Scan for the cell matching the given text and deliver its [X, Y] coordinate at center. 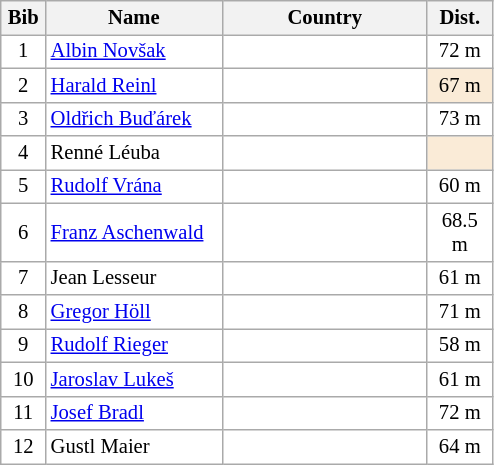
64 m [460, 447]
Josef Bradl [134, 413]
Oldřich Buďárek [134, 119]
7 [24, 278]
Rudolf Vrána [134, 186]
2 [24, 85]
Harald Reinl [134, 85]
9 [24, 345]
Rudolf Rieger [134, 345]
10 [24, 379]
Gustl Maier [134, 447]
73 m [460, 119]
8 [24, 311]
67 m [460, 85]
Albin Novšak [134, 51]
68.5 m [460, 232]
Renné Léuba [134, 153]
Jean Lesseur [134, 278]
4 [24, 153]
6 [24, 232]
58 m [460, 345]
1 [24, 51]
5 [24, 186]
Country [324, 17]
11 [24, 413]
Gregor Höll [134, 311]
12 [24, 447]
Franz Aschenwald [134, 232]
60 m [460, 186]
Bib [24, 17]
Dist. [460, 17]
Jaroslav Lukeš [134, 379]
Name [134, 17]
3 [24, 119]
71 m [460, 311]
